Identify which cell holds the provided text, then report its (X, Y) central coordinate. 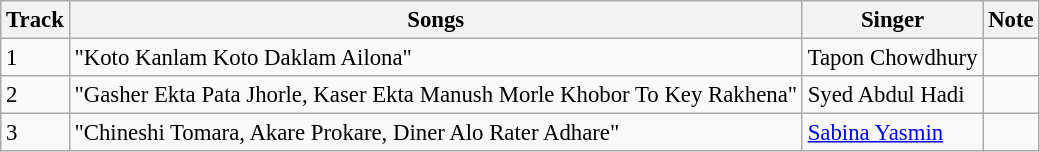
Sabina Yasmin (892, 133)
2 (35, 95)
Syed Abdul Hadi (892, 95)
Track (35, 20)
3 (35, 133)
"Chineshi Tomara, Akare Prokare, Diner Alo Rater Adhare" (436, 133)
"Gasher Ekta Pata Jhorle, Kaser Ekta Manush Morle Khobor To Key Rakhena" (436, 95)
Note (1011, 20)
Songs (436, 20)
Singer (892, 20)
Tapon Chowdhury (892, 58)
1 (35, 58)
"Koto Kanlam Koto Daklam Ailona" (436, 58)
